Return the (X, Y) coordinate for the center point of the cell that contains the specified text.  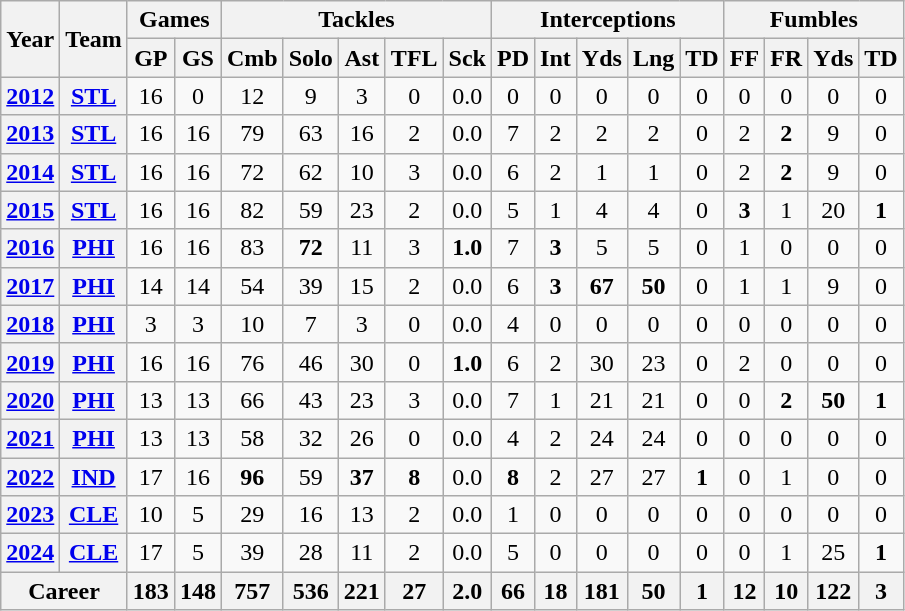
20 (834, 210)
2024 (30, 553)
2022 (30, 477)
2020 (30, 400)
FR (786, 58)
148 (198, 591)
2023 (30, 515)
IND (94, 477)
2021 (30, 438)
Solo (310, 58)
TFL (414, 58)
FF (744, 58)
Fumbles (814, 20)
32 (310, 438)
29 (252, 515)
43 (310, 400)
Year (30, 39)
15 (362, 286)
Team (94, 39)
37 (362, 477)
2012 (30, 96)
25 (834, 553)
Career (64, 591)
58 (252, 438)
2016 (30, 248)
26 (362, 438)
Int (556, 58)
79 (252, 134)
46 (310, 362)
2019 (30, 362)
221 (362, 591)
757 (252, 591)
Tackles (356, 20)
2017 (30, 286)
122 (834, 591)
63 (310, 134)
PD (514, 58)
28 (310, 553)
Sck (467, 58)
96 (252, 477)
83 (252, 248)
54 (252, 286)
Cmb (252, 58)
76 (252, 362)
Games (174, 20)
Interceptions (608, 20)
181 (602, 591)
GS (198, 58)
GP (150, 58)
Ast (362, 58)
2013 (30, 134)
183 (150, 591)
536 (310, 591)
2014 (30, 172)
62 (310, 172)
2015 (30, 210)
2018 (30, 324)
67 (602, 286)
2.0 (467, 591)
82 (252, 210)
18 (556, 591)
Lng (653, 58)
